Search for the cell housing the specified text and yield its [X, Y] center coordinate. 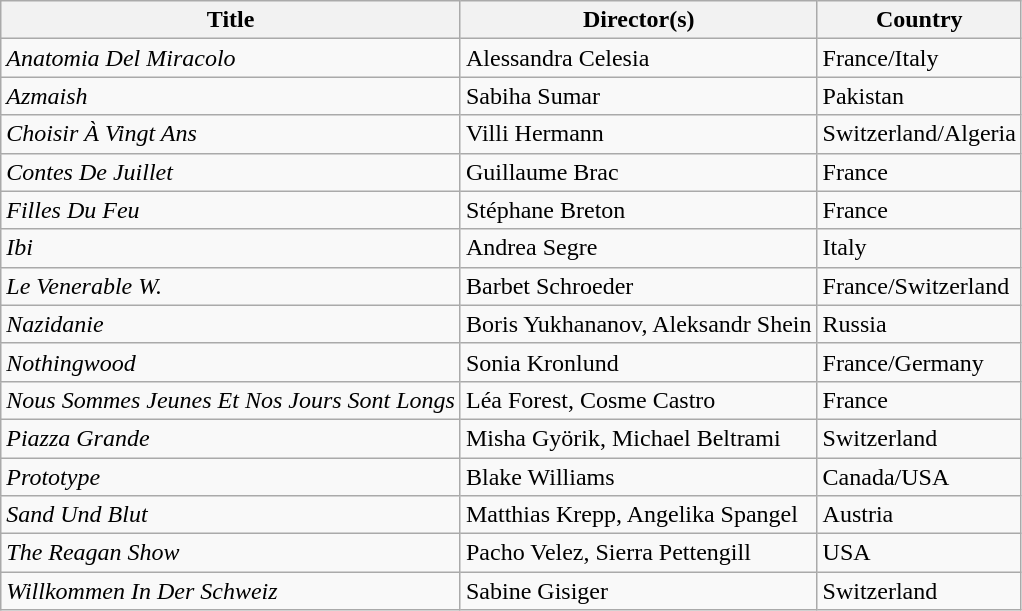
Sonia Kronlund [638, 362]
Blake Williams [638, 477]
Villi Hermann [638, 134]
Country [919, 20]
Nous Sommes Jeunes Et Nos Jours Sont Longs [231, 400]
Sabiha Sumar [638, 96]
Misha Györik, Michael Beltrami [638, 438]
Prototype [231, 477]
Switzerland/Algeria [919, 134]
France/Switzerland [919, 286]
Léa Forest, Cosme Castro [638, 400]
Contes De Juillet [231, 172]
Canada/USA [919, 477]
USA [919, 553]
Sand Und Blut [231, 515]
Alessandra Celesia [638, 58]
Willkommen In Der Schweiz [231, 591]
France/Italy [919, 58]
Austria [919, 515]
Choisir À Vingt Ans [231, 134]
Barbet Schroeder [638, 286]
Ibi [231, 248]
Director(s) [638, 20]
Guillaume Brac [638, 172]
Pakistan [919, 96]
Le Venerable W. [231, 286]
Azmaish [231, 96]
Anatomia Del Miracolo [231, 58]
Matthias Krepp, Angelika Spangel [638, 515]
France/Germany [919, 362]
Title [231, 20]
Nothingwood [231, 362]
Andrea Segre [638, 248]
Piazza Grande [231, 438]
The Reagan Show [231, 553]
Nazidanie [231, 324]
Sabine Gisiger [638, 591]
Filles Du Feu [231, 210]
Boris Yukhananov, Aleksandr Shein [638, 324]
Russia [919, 324]
Stéphane Breton [638, 210]
Pacho Velez, Sierra Pettengill [638, 553]
Italy [919, 248]
